Find where the given text appears and provide that cell's center as [x, y] coordinate. 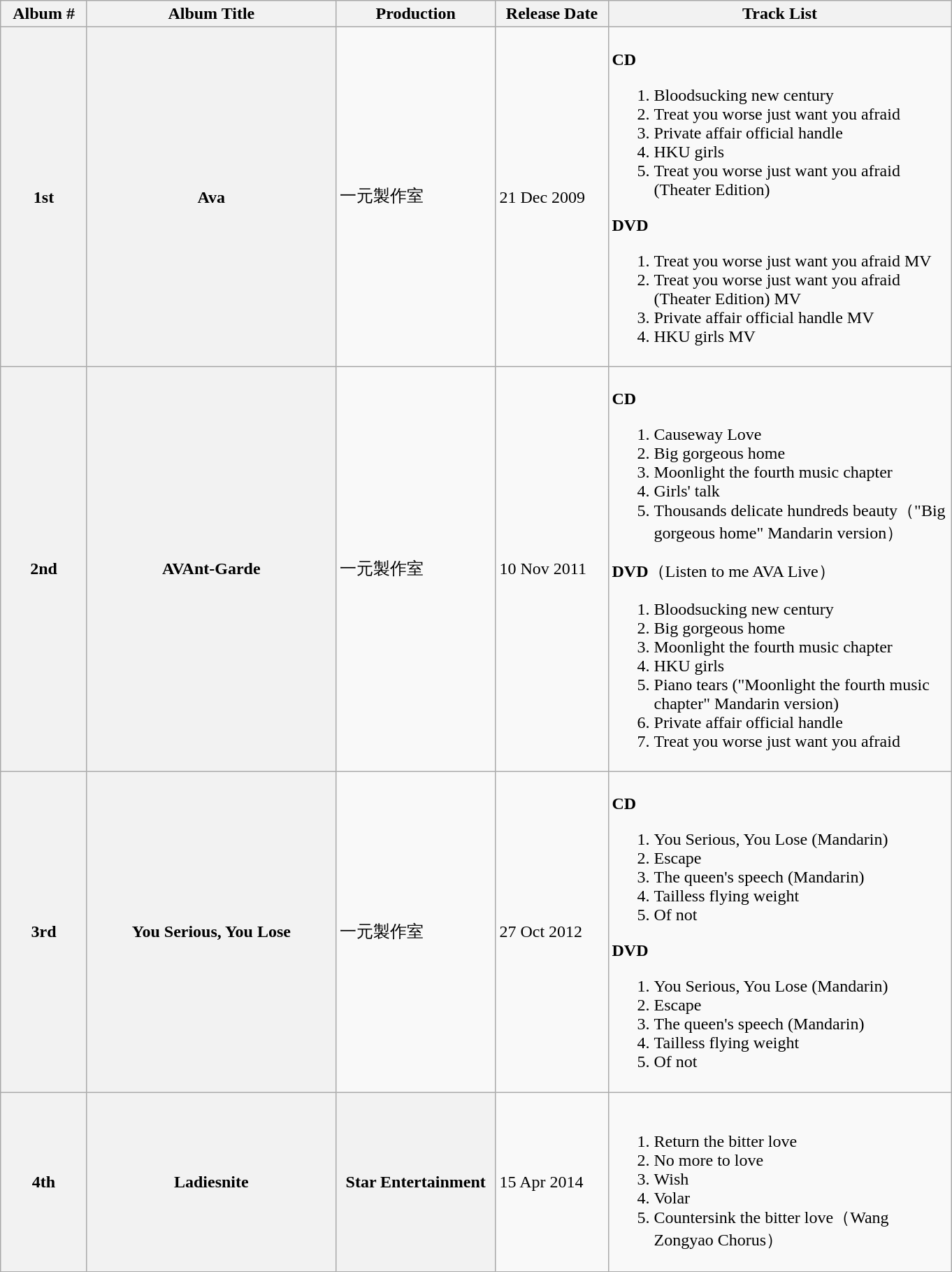
4th [44, 1182]
Track List [780, 14]
Return the bitter loveNo more to loveWishVolarCountersink the bitter love（Wang Zongyao Chorus） [780, 1182]
Ladiesnite [211, 1182]
27 Oct 2012 [552, 931]
AVAnt-Garde [211, 569]
Star Entertainment [415, 1182]
21 Dec 2009 [552, 197]
Ava [211, 197]
3rd [44, 931]
You Serious, You Lose [211, 931]
Album # [44, 14]
1st [44, 197]
Album Title [211, 14]
Production [415, 14]
Release Date [552, 14]
15 Apr 2014 [552, 1182]
10 Nov 2011 [552, 569]
2nd [44, 569]
